Detect which cell encompasses the target text, then output its [X, Y] center coordinate. 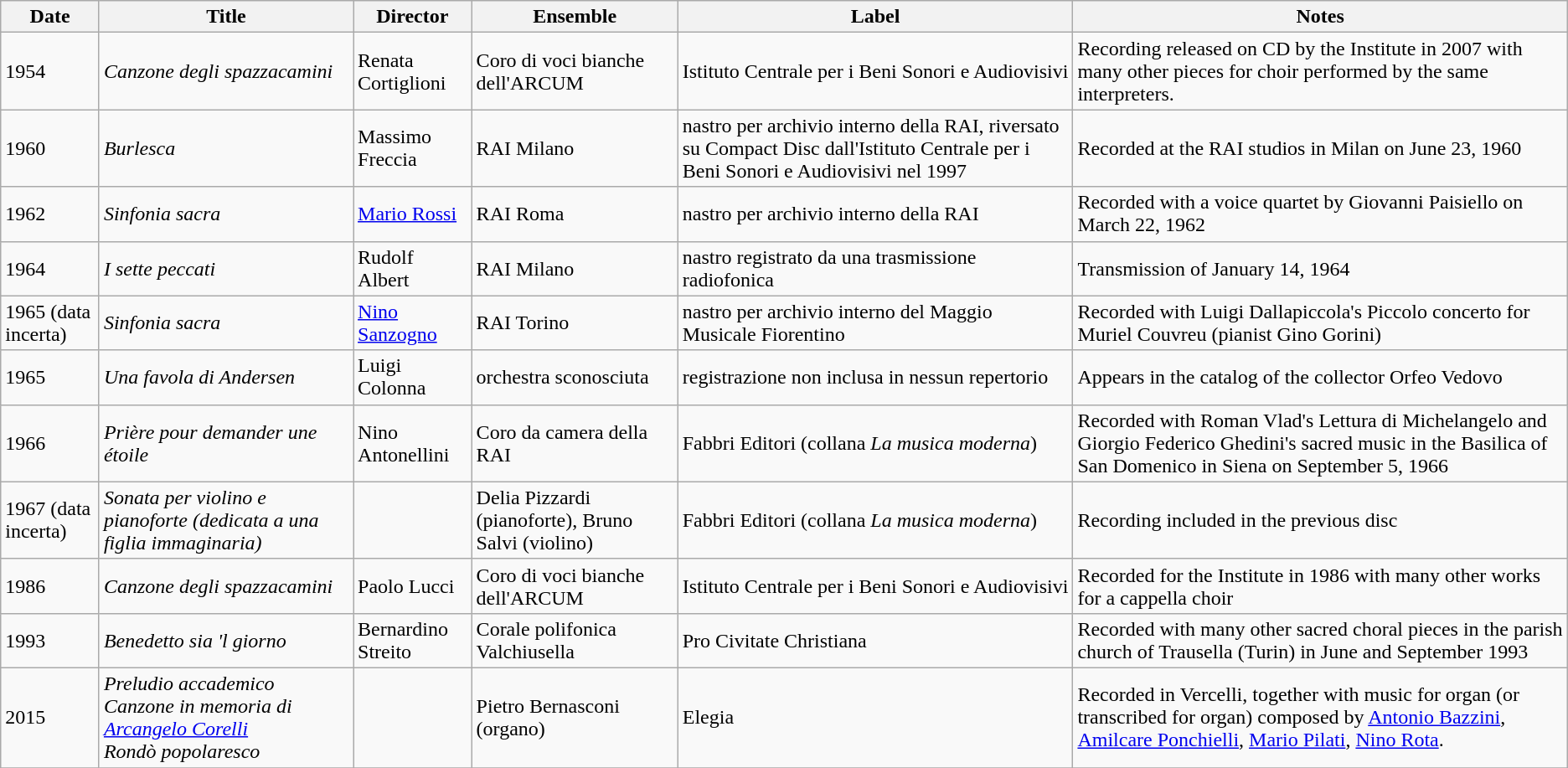
Transmission of January 14, 1964 [1320, 268]
Title [226, 17]
Massimo Freccia [413, 148]
Recorded for the Institute in 1986 with many other works for a cappella choir [1320, 586]
Una favola di Andersen [226, 377]
Bernardino Streito [413, 640]
1954 [50, 71]
Mario Rossi [413, 214]
orchestra sconosciuta [575, 377]
Pro Civitate Christiana [875, 640]
Rudolf Albert [413, 268]
Luigi Colonna [413, 377]
nastro per archivio interno del Maggio Musicale Fiorentino [875, 323]
Recorded at the RAI studios in Milan on June 23, 1960 [1320, 148]
Nino Sanzogno [413, 323]
1962 [50, 214]
Director [413, 17]
1960 [50, 148]
Notes [1320, 17]
1986 [50, 586]
Ensemble [575, 17]
1993 [50, 640]
I sette peccati [226, 268]
Recorded with a voice quartet by Giovanni Paisiello on March 22, 1962 [1320, 214]
Recording included in the previous disc [1320, 520]
Paolo Lucci [413, 586]
Pietro Bernasconi (organo) [575, 717]
Nino Antonellini [413, 443]
Corale polifonica Valchiusella [575, 640]
Elegia [875, 717]
RAI Torino [575, 323]
Delia Pizzardi (pianoforte), Bruno Salvi (violino) [575, 520]
Label [875, 17]
1965 (data incerta) [50, 323]
nastro registrato da una trasmissione radiofonica [875, 268]
nastro per archivio interno della RAI [875, 214]
Burlesca [226, 148]
Benedetto sia 'l giorno [226, 640]
Renata Cortiglioni [413, 71]
1966 [50, 443]
Preludio accademicoCanzone in memoria di Arcangelo CorelliRondò popolaresco [226, 717]
nastro per archivio interno della RAI, riversato su Compact Disc dall'Istituto Centrale per i Beni Sonori e Audiovisivi nel 1997 [875, 148]
RAI Roma [575, 214]
Recording released on CD by the Institute in 2007 with many other pieces for choir performed by the same interpreters. [1320, 71]
1964 [50, 268]
2015 [50, 717]
Sonata per violino e pianoforte (dedicata a una figlia immaginaria) [226, 520]
registrazione non inclusa in nessun repertorio [875, 377]
Recorded with many other sacred choral pieces in the parish church of Trausella (Turin) in June and September 1993 [1320, 640]
Coro da camera della RAI [575, 443]
Appears in the catalog of the collector Orfeo Vedovo [1320, 377]
1965 [50, 377]
1967 (data incerta) [50, 520]
Prière pour demander une étoile [226, 443]
Date [50, 17]
Recorded with Luigi Dallapiccola's Piccolo concerto for Muriel Couvreu (pianist Gino Gorini) [1320, 323]
